Identify which cell holds the provided text, then report its (x, y) central coordinate. 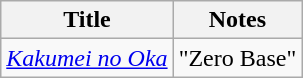
Notes (238, 20)
Title (87, 20)
"Zero Base" (238, 58)
Kakumei no Oka (87, 58)
